Provide the [x, y] coordinate of the cell's center where the given text is located.  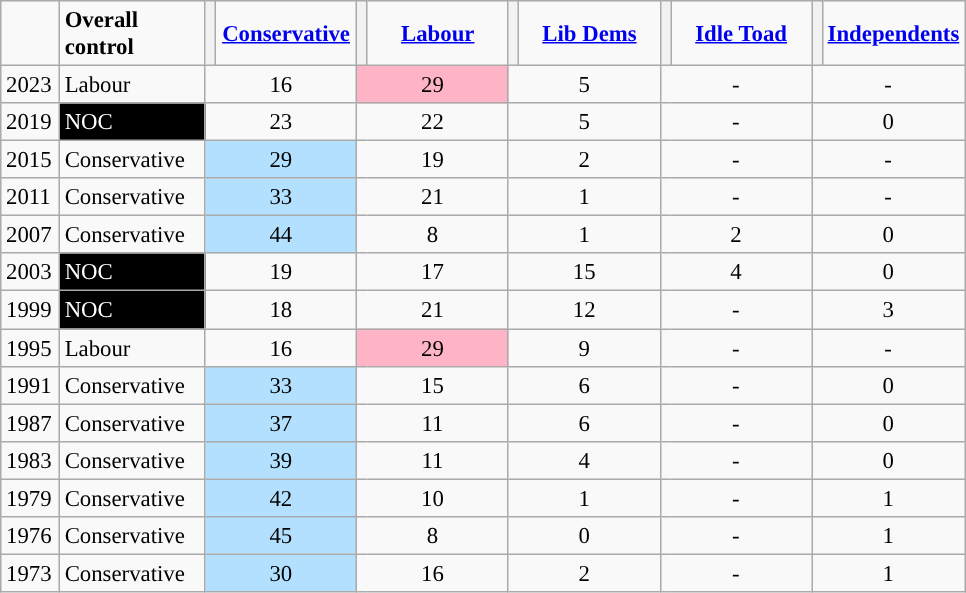
1995 [30, 348]
2007 [30, 235]
18 [281, 310]
1979 [30, 498]
1973 [30, 573]
1999 [30, 310]
42 [281, 498]
1983 [30, 460]
3 [888, 310]
10 [433, 498]
12 [584, 310]
44 [281, 235]
2011 [30, 197]
45 [281, 536]
Overall control [132, 34]
2023 [30, 85]
39 [281, 460]
30 [281, 573]
Lib Dems [590, 34]
2003 [30, 273]
37 [281, 423]
9 [584, 348]
22 [433, 122]
23 [281, 122]
1976 [30, 536]
1987 [30, 423]
2015 [30, 160]
Idle Toad [742, 34]
17 [433, 273]
2019 [30, 122]
1991 [30, 385]
Independents [893, 34]
